Provide the [X, Y] coordinate of the cell's center where the given text is located.  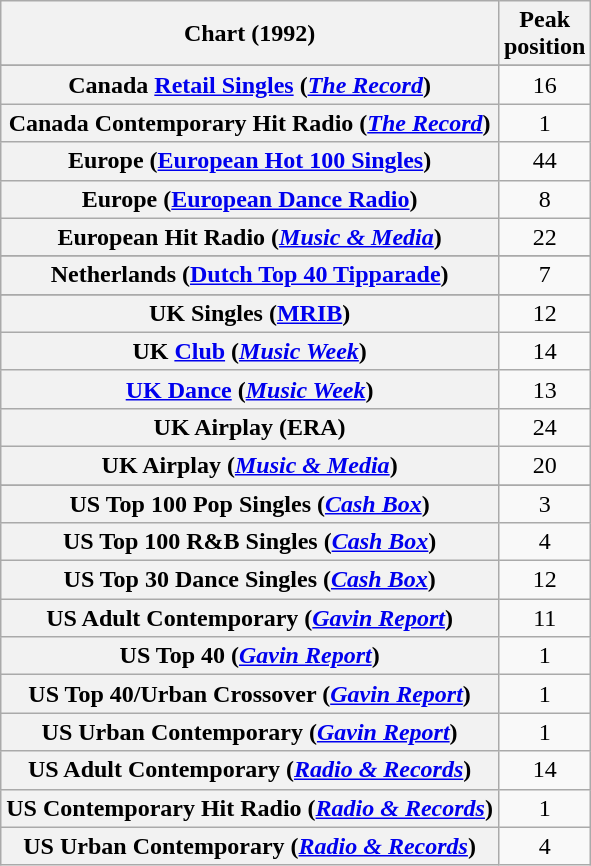
8 [544, 199]
US Urban Contemporary (Gavin Report) [250, 732]
16 [544, 85]
US Adult Contemporary (Gavin Report) [250, 618]
US Top 40 (Gavin Report) [250, 656]
24 [544, 427]
US Top 100 R&B Singles (Cash Box) [250, 542]
US Contemporary Hit Radio (Radio & Records) [250, 808]
3 [544, 503]
Peakposition [544, 34]
UK Airplay (ERA) [250, 427]
Canada Contemporary Hit Radio (The Record) [250, 123]
US Adult Contemporary (Radio & Records) [250, 770]
US Urban Contemporary (Radio & Records) [250, 846]
22 [544, 237]
44 [544, 161]
UK Club (Music Week) [250, 351]
11 [544, 618]
UK Airplay (Music & Media) [250, 465]
Europe (European Dance Radio) [250, 199]
7 [544, 275]
Canada Retail Singles (The Record) [250, 85]
European Hit Radio (Music & Media) [250, 237]
US Top 40/Urban Crossover (Gavin Report) [250, 694]
13 [544, 389]
20 [544, 465]
Europe (European Hot 100 Singles) [250, 161]
US Top 100 Pop Singles (Cash Box) [250, 503]
UK Singles (MRIB) [250, 313]
US Top 30 Dance Singles (Cash Box) [250, 580]
Netherlands (Dutch Top 40 Tipparade) [250, 275]
UK Dance (Music Week) [250, 389]
Chart (1992) [250, 34]
